Search for the cell housing the specified text and yield its (x, y) center coordinate. 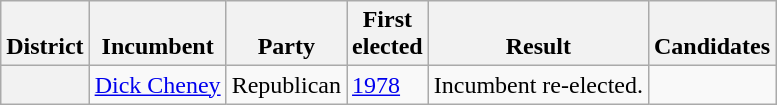
1978 (388, 85)
Incumbent (158, 34)
Dick Cheney (158, 85)
Candidates (712, 34)
Republican (286, 85)
Result (538, 34)
Firstelected (388, 34)
District (45, 34)
Party (286, 34)
Incumbent re-elected. (538, 85)
